Scan for the cell matching the given text and deliver its [X, Y] coordinate at center. 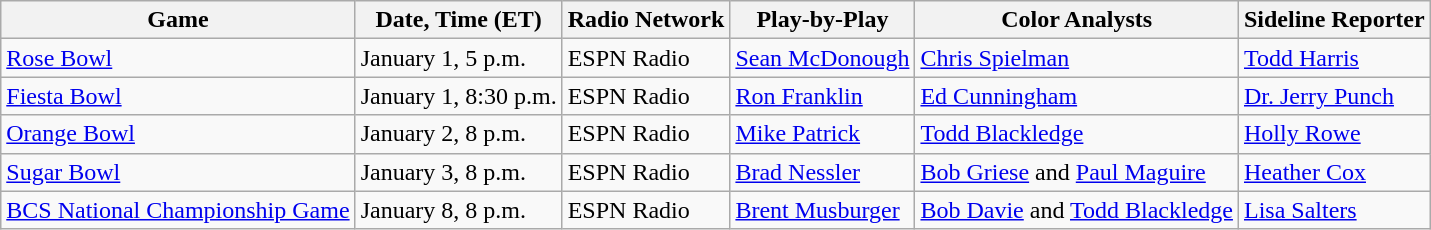
Ed Cunningham [1077, 96]
Orange Bowl [178, 134]
January 3, 8 p.m. [458, 172]
Brad Nessler [822, 172]
January 2, 8 p.m. [458, 134]
BCS National Championship Game [178, 210]
Rose Bowl [178, 58]
January 1, 5 p.m. [458, 58]
Sideline Reporter [1334, 20]
Color Analysts [1077, 20]
Date, Time (ET) [458, 20]
January 8, 8 p.m. [458, 210]
Play-by-Play [822, 20]
Ron Franklin [822, 96]
Game [178, 20]
Todd Blackledge [1077, 134]
Holly Rowe [1334, 134]
Sean McDonough [822, 58]
Mike Patrick [822, 134]
Lisa Salters [1334, 210]
Fiesta Bowl [178, 96]
Heather Cox [1334, 172]
Radio Network [646, 20]
Brent Musburger [822, 210]
January 1, 8:30 p.m. [458, 96]
Sugar Bowl [178, 172]
Todd Harris [1334, 58]
Bob Griese and Paul Maguire [1077, 172]
Dr. Jerry Punch [1334, 96]
Chris Spielman [1077, 58]
Bob Davie and Todd Blackledge [1077, 210]
